Identify which cell holds the provided text, then report its (x, y) central coordinate. 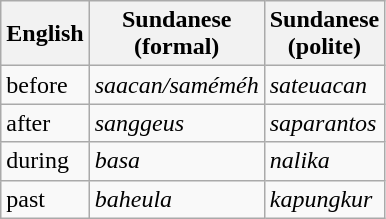
English (45, 34)
saacan/saméméh (176, 85)
Sundanese (polite) (324, 34)
sateuacan (324, 85)
basa (176, 161)
saparantos (324, 123)
past (45, 199)
Sundanese (formal) (176, 34)
after (45, 123)
kapungkur (324, 199)
during (45, 161)
baheula (176, 199)
sanggeus (176, 123)
before (45, 85)
nalika (324, 161)
